Provide the (x, y) coordinate of the cell's center where the given text is located.  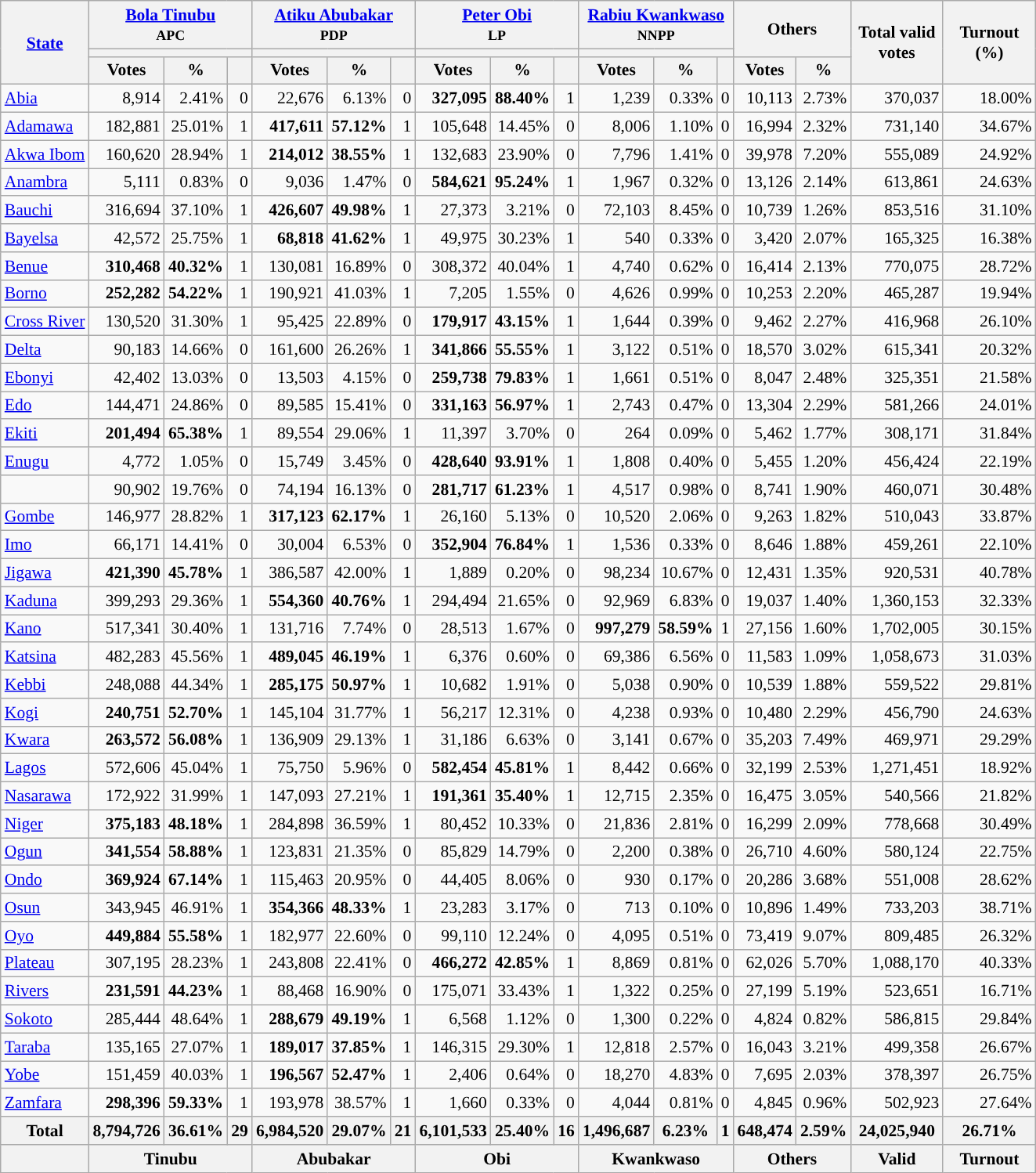
7,796 (616, 154)
449,884 (126, 936)
Total (45, 1131)
61.23% (522, 489)
160,620 (126, 154)
2.53% (824, 768)
1,088,170 (897, 963)
1.12% (522, 1020)
28.62% (989, 880)
4.15% (359, 377)
65.38% (196, 434)
1.82% (824, 517)
0.66% (685, 768)
26.26% (359, 350)
Benue (45, 266)
44.34% (196, 684)
0.38% (685, 852)
9,263 (765, 517)
554,360 (290, 601)
189,017 (290, 1047)
1,300 (616, 1020)
0.67% (685, 740)
1.41% (685, 154)
0.60% (522, 657)
5.96% (359, 768)
540,566 (897, 796)
Total valid votes (897, 42)
22,676 (290, 99)
5.13% (522, 517)
1.77% (824, 434)
310,468 (126, 266)
2.32% (824, 127)
10,113 (765, 99)
2.13% (824, 266)
93.91% (522, 461)
46.91% (196, 908)
421,390 (126, 573)
10,520 (616, 517)
41.62% (359, 238)
10.33% (522, 824)
0.83% (196, 182)
66,171 (126, 545)
40.32% (196, 266)
72,103 (616, 211)
12,818 (616, 1047)
3.05% (824, 796)
1,360,153 (897, 601)
5.70% (824, 963)
1.10% (685, 127)
7.74% (359, 629)
3.70% (522, 434)
9,036 (290, 182)
74,194 (290, 489)
2.14% (824, 182)
26.71% (989, 1131)
386,587 (290, 573)
1,889 (453, 573)
369,924 (126, 880)
Yobe (45, 1075)
580,124 (897, 852)
285,175 (290, 684)
130,520 (126, 322)
16,043 (765, 1047)
79.83% (522, 377)
Kaduna (45, 601)
144,471 (126, 406)
1,660 (453, 1103)
25.75% (196, 238)
30,004 (290, 545)
19.76% (196, 489)
352,904 (453, 545)
613,861 (897, 182)
10,739 (765, 211)
1.49% (824, 908)
State (45, 42)
559,522 (897, 684)
80,452 (453, 824)
Plateau (45, 963)
105,648 (453, 127)
Adamawa (45, 127)
161,600 (290, 350)
Oyo (45, 936)
90,902 (126, 489)
Anambra (45, 182)
Turnout (989, 1159)
55.55% (522, 350)
22.75% (989, 852)
778,668 (897, 824)
33.43% (522, 991)
Imo (45, 545)
582,454 (453, 768)
41.03% (359, 294)
28.23% (196, 963)
193,978 (290, 1103)
45.81% (522, 768)
Atiku AbubakarPDP (334, 25)
9.07% (824, 936)
49.19% (359, 1020)
190,921 (290, 294)
29.29% (989, 740)
14.66% (196, 350)
21 (403, 1131)
24.01% (989, 406)
Borno (45, 294)
426,607 (290, 211)
6.63% (522, 740)
16 (566, 1131)
1.09% (824, 657)
21.35% (359, 852)
8.45% (685, 211)
0.25% (685, 991)
56.08% (196, 740)
Bola TinubuAPC (170, 25)
523,651 (897, 991)
37.85% (359, 1047)
135,165 (126, 1047)
281,717 (453, 489)
14.79% (522, 852)
Rivers (45, 991)
Niger (45, 824)
428,640 (453, 461)
151,459 (126, 1075)
16,414 (765, 266)
24,025,940 (897, 1131)
25.40% (522, 1131)
6,984,520 (290, 1131)
31.99% (196, 796)
540 (616, 238)
Kebbi (45, 684)
27,156 (765, 629)
466,272 (453, 963)
2.57% (685, 1047)
52.47% (359, 1075)
0.93% (685, 713)
19,037 (765, 601)
38.55% (359, 154)
Abia (45, 99)
Rabiu KwankwasoNNPP (656, 25)
10,480 (765, 713)
6.56% (685, 657)
201,494 (126, 434)
27,199 (765, 991)
15,749 (290, 461)
517,341 (126, 629)
Enugu (45, 461)
30.15% (989, 629)
36.59% (359, 824)
4,044 (616, 1103)
456,790 (897, 713)
18.92% (989, 768)
26.32% (989, 936)
459,261 (897, 545)
0.17% (685, 880)
Kano (45, 629)
29.36% (196, 601)
2.48% (824, 377)
252,282 (126, 294)
11,583 (765, 657)
15.41% (359, 406)
16.13% (359, 489)
8.06% (522, 880)
20,286 (765, 880)
930 (616, 880)
Bayelsa (45, 238)
62.17% (359, 517)
4.60% (824, 852)
0.98% (685, 489)
2.27% (824, 322)
0.82% (824, 1020)
21,836 (616, 824)
Lagos (45, 768)
18.00% (989, 99)
54.22% (196, 294)
182,881 (126, 127)
298,396 (126, 1103)
248,088 (126, 684)
16,299 (765, 824)
8,914 (126, 99)
417,611 (290, 127)
Osun (45, 908)
2.20% (824, 294)
0.40% (685, 461)
Jigawa (45, 573)
308,171 (897, 434)
308,372 (453, 266)
45.78% (196, 573)
16,994 (765, 127)
73,419 (765, 936)
5,038 (616, 684)
28.72% (989, 266)
0.09% (685, 434)
4,772 (126, 461)
Sokoto (45, 1020)
25.01% (196, 127)
288,679 (290, 1020)
327,095 (453, 99)
29.07% (359, 1131)
67.14% (196, 880)
Abubakar (334, 1159)
22.41% (359, 963)
26.10% (989, 322)
572,606 (126, 768)
Gombe (45, 517)
6.23% (685, 1131)
456,424 (897, 461)
0.22% (685, 1020)
1.47% (359, 182)
10,253 (765, 294)
3,122 (616, 350)
0.99% (685, 294)
1.35% (824, 573)
28.94% (196, 154)
0.62% (685, 266)
6.13% (359, 99)
23,283 (453, 908)
45.56% (196, 657)
499,358 (897, 1047)
8,442 (616, 768)
2,200 (616, 852)
581,266 (897, 406)
1,967 (616, 182)
49.98% (359, 211)
26.67% (989, 1047)
50.97% (359, 684)
123,831 (290, 852)
375,183 (126, 824)
Turnout (%) (989, 42)
1.60% (824, 629)
354,366 (290, 908)
42.85% (522, 963)
31.84% (989, 434)
145,104 (290, 713)
56.97% (522, 406)
172,922 (126, 796)
6,101,533 (453, 1131)
Cross River (45, 322)
Zamfara (45, 1103)
11,397 (453, 434)
6,568 (453, 1020)
32,199 (765, 768)
26,160 (453, 517)
165,325 (897, 238)
469,971 (897, 740)
16.71% (989, 991)
92,969 (616, 601)
29.30% (522, 1047)
22.10% (989, 545)
36.61% (196, 1131)
1,496,687 (616, 1131)
809,485 (897, 936)
648,474 (765, 1131)
14.41% (196, 545)
1.90% (824, 489)
48.64% (196, 1020)
1.40% (824, 601)
40.78% (989, 573)
2.07% (824, 238)
44.23% (196, 991)
40.03% (196, 1075)
48.33% (359, 908)
0.32% (685, 182)
2.06% (685, 517)
35,203 (765, 740)
4,517 (616, 489)
997,279 (616, 629)
146,315 (453, 1047)
16,475 (765, 796)
1,644 (616, 322)
29.84% (989, 1020)
35.40% (522, 796)
43.15% (522, 322)
331,163 (453, 406)
Nasarawa (45, 796)
240,751 (126, 713)
Katsina (45, 657)
33.87% (989, 517)
8,869 (616, 963)
16.89% (359, 266)
31.10% (989, 211)
9,462 (765, 322)
13,126 (765, 182)
399,293 (126, 601)
13,304 (765, 406)
341,866 (453, 350)
89,554 (290, 434)
4,824 (765, 1020)
130,081 (290, 266)
4.83% (685, 1075)
10,539 (765, 684)
88,468 (290, 991)
4,095 (616, 936)
85,829 (453, 852)
1.26% (824, 211)
40.76% (359, 601)
55.58% (196, 936)
1.67% (522, 629)
13.03% (196, 377)
23.90% (522, 154)
Ekiti (45, 434)
8,794,726 (126, 1131)
42,572 (126, 238)
2.09% (824, 824)
16.38% (989, 238)
52.70% (196, 713)
378,397 (897, 1075)
Ebonyi (45, 377)
115,463 (290, 880)
Valid (897, 1159)
2.41% (196, 99)
Peter ObiLP (496, 25)
57.12% (359, 127)
49,975 (453, 238)
12.31% (522, 713)
28.82% (196, 517)
Kwankwaso (656, 1159)
31.03% (989, 657)
325,351 (897, 377)
6,376 (453, 657)
40.33% (989, 963)
12,715 (616, 796)
Tinubu (170, 1159)
Kogi (45, 713)
21.82% (989, 796)
7,695 (765, 1075)
30.23% (522, 238)
88.40% (522, 99)
214,012 (290, 154)
147,093 (290, 796)
175,071 (453, 991)
2,406 (453, 1075)
0.10% (685, 908)
5,111 (126, 182)
7.49% (824, 740)
0.47% (685, 406)
12.24% (522, 936)
2.03% (824, 1075)
8,006 (616, 127)
1.05% (196, 461)
10,682 (453, 684)
370,037 (897, 99)
482,283 (126, 657)
38.57% (359, 1103)
307,195 (126, 963)
1,058,673 (897, 657)
285,444 (126, 1020)
22.89% (359, 322)
Edo (45, 406)
37.10% (196, 211)
59.33% (196, 1103)
26,710 (765, 852)
713 (616, 908)
8,047 (765, 377)
12,431 (765, 573)
95,425 (290, 322)
Obi (496, 1159)
0.90% (685, 684)
68,818 (290, 238)
1,702,005 (897, 629)
460,071 (897, 489)
69,386 (616, 657)
3,141 (616, 740)
2.35% (685, 796)
44,405 (453, 880)
30.40% (196, 629)
39,978 (765, 154)
586,815 (897, 1020)
18,270 (616, 1075)
21.65% (522, 601)
341,554 (126, 852)
343,945 (126, 908)
5.19% (824, 991)
259,738 (453, 377)
263,572 (126, 740)
6.53% (359, 545)
29 (240, 1131)
3.17% (522, 908)
615,341 (897, 350)
29.06% (359, 434)
Akwa Ibom (45, 154)
32.33% (989, 601)
98,234 (616, 573)
3,420 (765, 238)
22.60% (359, 936)
95.24% (522, 182)
0.39% (685, 322)
27.21% (359, 796)
22.19% (989, 461)
31,186 (453, 740)
56,217 (453, 713)
24.92% (989, 154)
489,045 (290, 657)
1,536 (616, 545)
10,896 (765, 908)
58.59% (685, 629)
1,661 (616, 377)
584,621 (453, 182)
29.13% (359, 740)
46.19% (359, 657)
29.81% (989, 684)
231,591 (126, 991)
7,205 (453, 294)
416,968 (897, 322)
1,808 (616, 461)
179,917 (453, 322)
76.84% (522, 545)
243,808 (290, 963)
1.55% (522, 294)
14.45% (522, 127)
34.67% (989, 127)
6.83% (685, 601)
2.81% (685, 824)
Kwara (45, 740)
731,140 (897, 127)
1.20% (824, 461)
4,626 (616, 294)
316,694 (126, 211)
465,287 (897, 294)
4,740 (616, 266)
920,531 (897, 573)
196,567 (290, 1075)
31.30% (196, 322)
4,238 (616, 713)
510,043 (897, 517)
90,183 (126, 350)
5,462 (765, 434)
3.02% (824, 350)
2,743 (616, 406)
5,455 (765, 461)
18,570 (765, 350)
182,977 (290, 936)
75,750 (290, 768)
0.20% (522, 573)
8,646 (765, 545)
Taraba (45, 1047)
551,008 (897, 880)
7.20% (824, 154)
191,361 (453, 796)
10.67% (685, 573)
1.91% (522, 684)
770,075 (897, 266)
3.45% (359, 461)
264 (616, 434)
Bauchi (45, 211)
284,898 (290, 824)
8,741 (765, 489)
2.73% (824, 99)
28,513 (453, 629)
Ondo (45, 880)
3.68% (824, 880)
42,402 (126, 377)
853,516 (897, 211)
40.04% (522, 266)
58.88% (196, 852)
20.32% (989, 350)
132,683 (453, 154)
16.90% (359, 991)
4,845 (765, 1103)
317,123 (290, 517)
294,494 (453, 601)
555,089 (897, 154)
1,239 (616, 99)
48.18% (196, 824)
31.77% (359, 713)
131,716 (290, 629)
2.59% (824, 1131)
42.00% (359, 573)
27,373 (453, 211)
Delta (45, 350)
20.95% (359, 880)
733,203 (897, 908)
45.04% (196, 768)
Ogun (45, 852)
21.58% (989, 377)
1,322 (616, 991)
27.64% (989, 1103)
62,026 (765, 963)
89,585 (290, 406)
38.71% (989, 908)
0.96% (824, 1103)
1,271,451 (897, 768)
0.64% (522, 1075)
502,923 (897, 1103)
146,977 (126, 517)
24.86% (196, 406)
19.94% (989, 294)
13,503 (290, 377)
99,110 (453, 936)
26.75% (989, 1075)
30.49% (989, 824)
136,909 (290, 740)
30.48% (989, 489)
27.07% (196, 1047)
